Extract the [X, Y] coordinate from the center of the cell holding the provided text.  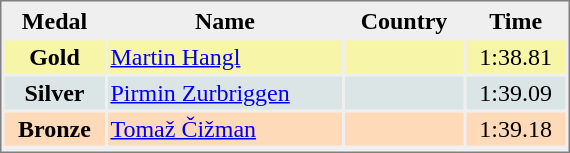
1:39.18 [516, 128]
Pirmin Zurbriggen [224, 92]
Martin Hangl [224, 56]
Silver [54, 92]
Name [224, 20]
Medal [54, 20]
Time [516, 20]
1:38.81 [516, 56]
Gold [54, 56]
1:39.09 [516, 92]
Bronze [54, 128]
Tomaž Čižman [224, 128]
Country [404, 20]
